Return (X, Y) of the center of cell containing provided text 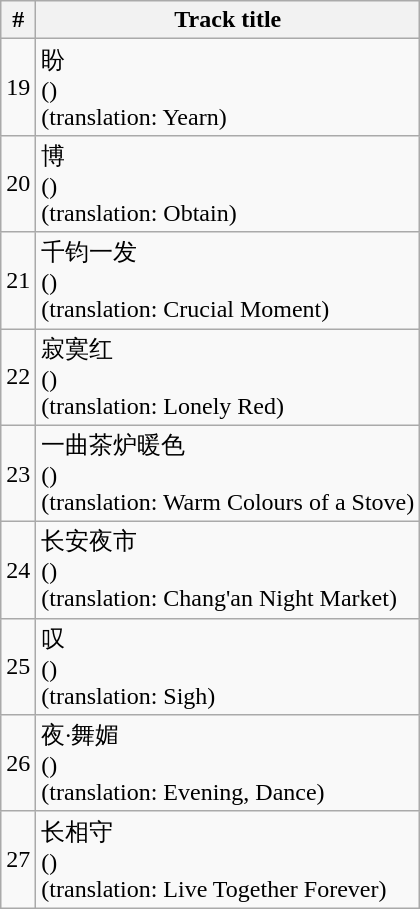
21 (18, 280)
盼()(translation: Yearn) (228, 88)
20 (18, 184)
长相守()(translation: Live Together Forever) (228, 860)
24 (18, 570)
22 (18, 376)
Track title (228, 20)
博()(translation: Obtain) (228, 184)
寂寞红()(translation: Lonely Red) (228, 376)
夜·舞媚()(translation: Evening, Dance) (228, 764)
27 (18, 860)
一曲茶炉暖色()(translation: Warm Colours of a Stove) (228, 474)
19 (18, 88)
长安夜市()(translation: Chang'an Night Market) (228, 570)
23 (18, 474)
叹()(translation: Sigh) (228, 666)
# (18, 20)
25 (18, 666)
千钧一发()(translation: Crucial Moment) (228, 280)
26 (18, 764)
